Pinpoint the cell where the given text exists, returning its [X, Y] midpoint coordinate. 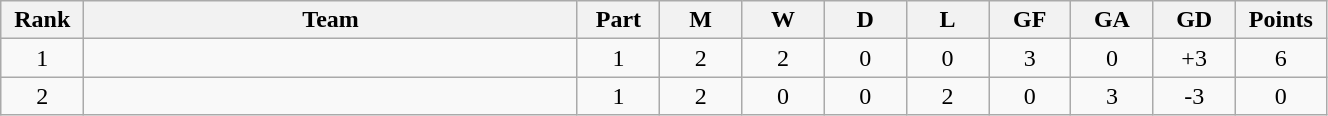
+3 [1194, 58]
D [865, 20]
Team [331, 20]
6 [1280, 58]
Part [618, 20]
Rank [42, 20]
L [947, 20]
Points [1280, 20]
M [701, 20]
GF [1030, 20]
GA [1112, 20]
-3 [1194, 96]
GD [1194, 20]
W [783, 20]
